Identify which cell holds the provided text, then report its (X, Y) central coordinate. 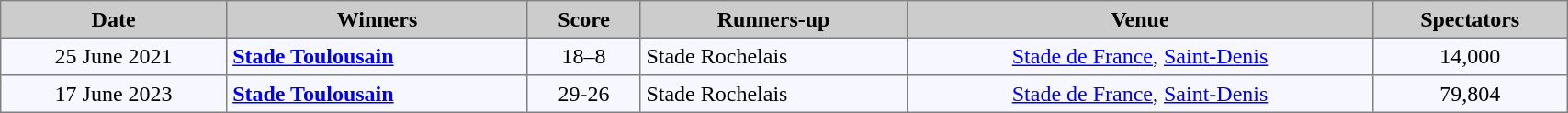
Score (583, 19)
Spectators (1470, 19)
Winners (377, 19)
25 June 2021 (114, 56)
17 June 2023 (114, 94)
Venue (1139, 19)
79,804 (1470, 94)
29-26 (583, 94)
Date (114, 19)
14,000 (1470, 56)
18–8 (583, 56)
Runners-up (773, 19)
